Locate the cell with the specified text and output its (X, Y) center coordinate. 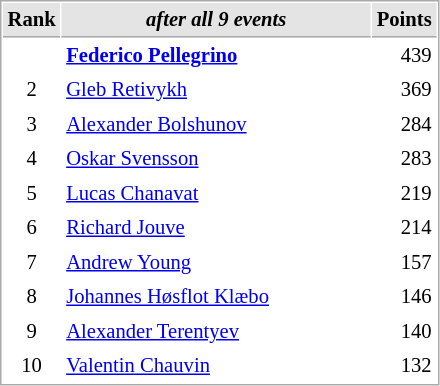
after all 9 events (216, 20)
439 (404, 56)
2 (32, 90)
Alexander Bolshunov (216, 124)
3 (32, 124)
Rank (32, 20)
Richard Jouve (216, 228)
140 (404, 332)
Gleb Retivykh (216, 90)
146 (404, 296)
219 (404, 194)
Points (404, 20)
4 (32, 158)
Andrew Young (216, 262)
6 (32, 228)
157 (404, 262)
9 (32, 332)
Lucas Chanavat (216, 194)
284 (404, 124)
Valentin Chauvin (216, 366)
283 (404, 158)
369 (404, 90)
Alexander Terentyev (216, 332)
Oskar Svensson (216, 158)
5 (32, 194)
214 (404, 228)
8 (32, 296)
Federico Pellegrino (216, 56)
Johannes Høsflot Klæbo (216, 296)
7 (32, 262)
10 (32, 366)
132 (404, 366)
